Return (x, y) of the center of cell containing provided text 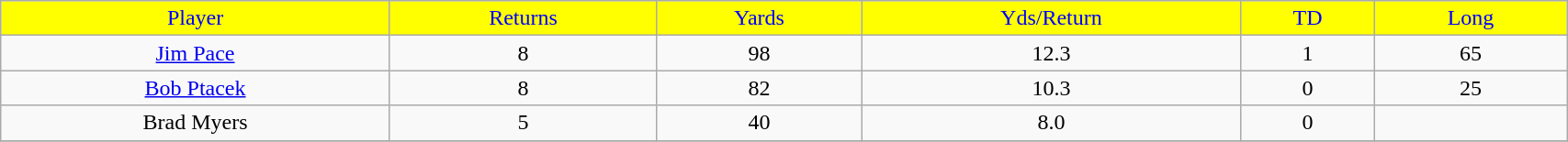
Player (196, 18)
25 (1470, 88)
10.3 (1051, 88)
40 (760, 123)
Jim Pace (196, 53)
Yards (760, 18)
Returns (523, 18)
65 (1470, 53)
1 (1308, 53)
Long (1470, 18)
8.0 (1051, 123)
Brad Myers (196, 123)
12.3 (1051, 53)
5 (523, 123)
98 (760, 53)
Bob Ptacek (196, 88)
82 (760, 88)
TD (1308, 18)
Yds/Return (1051, 18)
